Provide the (x, y) coordinate of the cell's center where the given text is located.  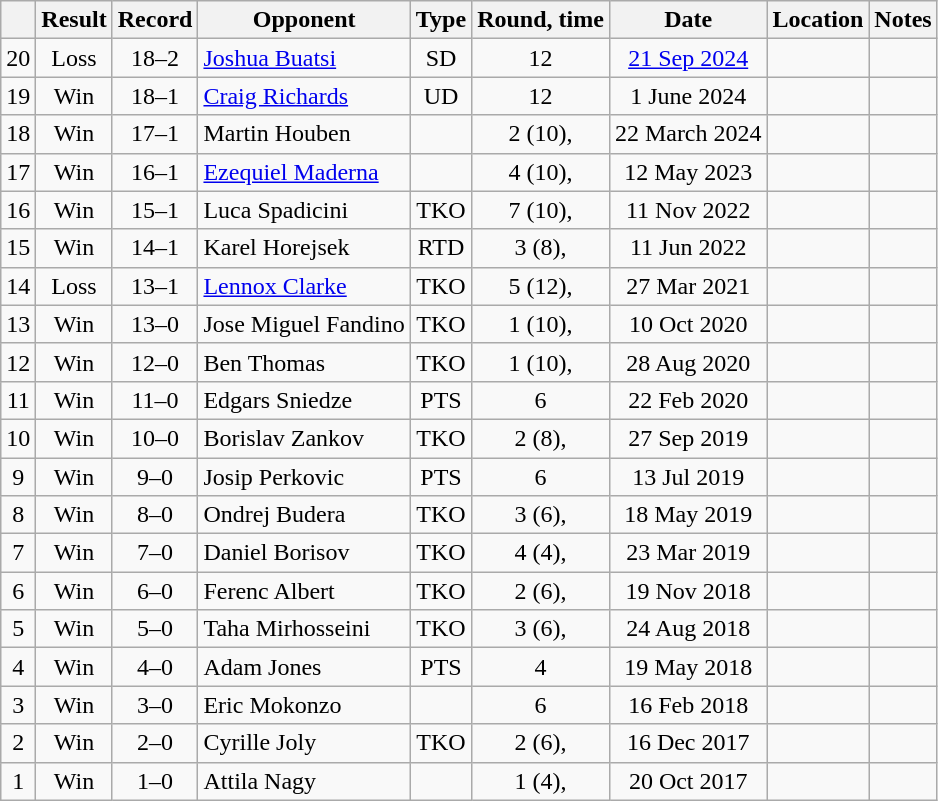
16 (18, 210)
5 (18, 629)
Result (74, 20)
Taha Mirhosseini (304, 629)
20 Oct 2017 (688, 781)
Edgars Sniedze (304, 400)
4–0 (155, 667)
11 Nov 2022 (688, 210)
22 March 2024 (688, 134)
SD (440, 58)
Borislav Zankov (304, 438)
3 (8), (541, 248)
8–0 (155, 515)
13 Jul 2019 (688, 477)
10–0 (155, 438)
9 (18, 477)
20 (18, 58)
11–0 (155, 400)
16–1 (155, 172)
Jose Miguel Fandino (304, 324)
3 (18, 705)
11 (18, 400)
17–1 (155, 134)
Ferenc Albert (304, 591)
5 (12), (541, 286)
10 (18, 438)
6–0 (155, 591)
21 Sep 2024 (688, 58)
5–0 (155, 629)
Adam Jones (304, 667)
4 (4), (541, 553)
Lennox Clarke (304, 286)
Date (688, 20)
Craig Richards (304, 96)
7 (10), (541, 210)
Opponent (304, 20)
18–2 (155, 58)
1 (18, 781)
Type (440, 20)
13–0 (155, 324)
19 May 2018 (688, 667)
22 Feb 2020 (688, 400)
16 Feb 2018 (688, 705)
UD (440, 96)
Josip Perkovic (304, 477)
1–0 (155, 781)
18 May 2019 (688, 515)
7–0 (155, 553)
9–0 (155, 477)
RTD (440, 248)
2–0 (155, 743)
15–1 (155, 210)
13–1 (155, 286)
11 Jun 2022 (688, 248)
1 (4), (541, 781)
Ondrej Budera (304, 515)
Martin Houben (304, 134)
28 Aug 2020 (688, 362)
2 (18, 743)
18–1 (155, 96)
Record (155, 20)
27 Sep 2019 (688, 438)
15 (18, 248)
Cyrille Joly (304, 743)
19 Nov 2018 (688, 591)
Round, time (541, 20)
8 (18, 515)
13 (18, 324)
16 Dec 2017 (688, 743)
12–0 (155, 362)
4 (10), (541, 172)
2 (8), (541, 438)
14–1 (155, 248)
7 (18, 553)
Ezequiel Maderna (304, 172)
27 Mar 2021 (688, 286)
19 (18, 96)
Eric Mokonzo (304, 705)
Luca Spadicini (304, 210)
1 June 2024 (688, 96)
18 (18, 134)
24 Aug 2018 (688, 629)
Attila Nagy (304, 781)
14 (18, 286)
12 May 2023 (688, 172)
3–0 (155, 705)
17 (18, 172)
Joshua Buatsi (304, 58)
Notes (903, 20)
Daniel Borisov (304, 553)
10 Oct 2020 (688, 324)
Ben Thomas (304, 362)
23 Mar 2019 (688, 553)
2 (10), (541, 134)
Karel Horejsek (304, 248)
Location (818, 20)
